Return (X, Y) of the center of cell containing provided text 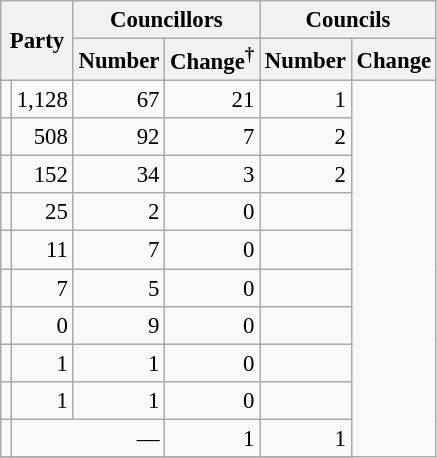
21 (212, 100)
— (88, 438)
34 (119, 175)
152 (42, 175)
Party (37, 41)
1,128 (42, 100)
5 (119, 288)
9 (119, 325)
Change (394, 60)
508 (42, 137)
67 (119, 100)
25 (42, 213)
Councillors (166, 20)
Change† (212, 60)
3 (212, 175)
Councils (348, 20)
92 (119, 137)
11 (42, 250)
